Output the (X, Y) coordinate of the center of the cell containing the given text.  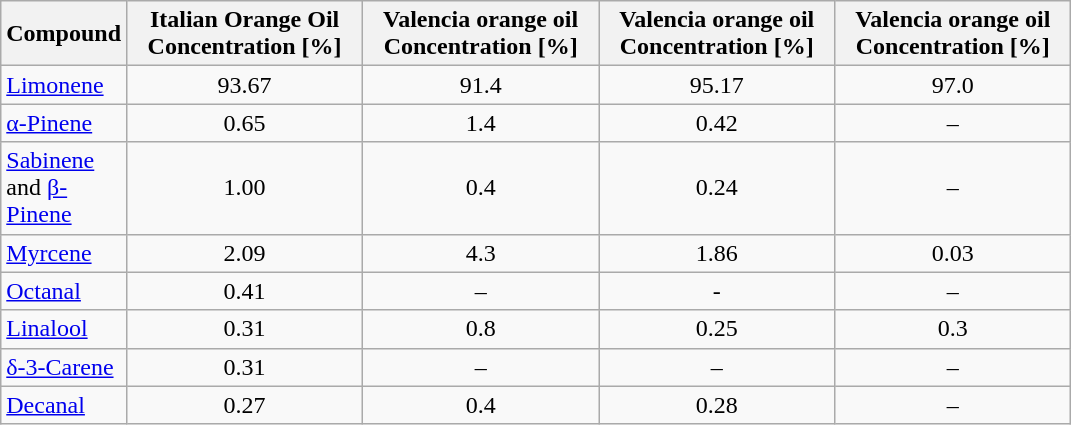
0.28 (717, 405)
0.42 (717, 123)
95.17 (717, 85)
0.03 (953, 253)
Linalool (64, 329)
97.0 (953, 85)
0.27 (245, 405)
0.41 (245, 291)
0.3 (953, 329)
Italian Orange Oil Concentration [%] (245, 34)
91.4 (481, 85)
0.25 (717, 329)
0.8 (481, 329)
0.24 (717, 188)
Myrcene (64, 253)
α-Pinene (64, 123)
0.65 (245, 123)
1.86 (717, 253)
2.09 (245, 253)
Decanal (64, 405)
δ-3-Carene (64, 367)
Compound (64, 34)
Limonene (64, 85)
Octanal (64, 291)
93.67 (245, 85)
1.00 (245, 188)
4.3 (481, 253)
Sabinene and β-Pinene (64, 188)
1.4 (481, 123)
- (717, 291)
